Output the (x, y) coordinate of the center of the cell containing the given text.  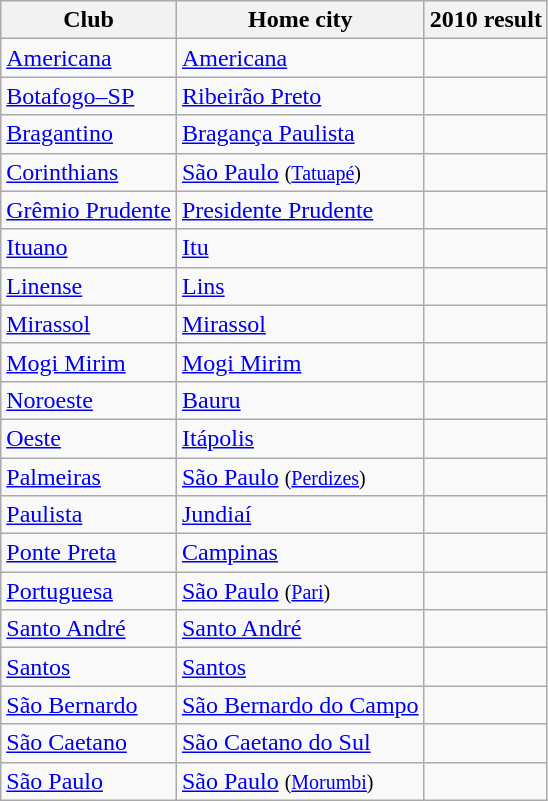
Bauru (300, 400)
Portuguesa (89, 591)
Ituano (89, 248)
Corinthians (89, 172)
Linense (89, 286)
Itu (300, 248)
Ribeirão Preto (300, 96)
Palmeiras (89, 477)
Ponte Preta (89, 553)
Grêmio Prudente (89, 210)
Club (89, 20)
São Paulo (89, 781)
Botafogo–SP (89, 96)
São Paulo (Pari) (300, 591)
São Caetano do Sul (300, 743)
Presidente Prudente (300, 210)
São Paulo (Morumbi) (300, 781)
São Bernardo do Campo (300, 705)
Home city (300, 20)
Oeste (89, 438)
Bragança Paulista (300, 134)
Paulista (89, 515)
Itápolis (300, 438)
Noroeste (89, 400)
São Paulo (Perdizes) (300, 477)
Jundiaí (300, 515)
Bragantino (89, 134)
Lins (300, 286)
2010 result (486, 20)
São Bernardo (89, 705)
São Caetano (89, 743)
São Paulo (Tatuapé) (300, 172)
Campinas (300, 553)
